Determine the (X, Y) coordinate at the center of the cell enclosing the given text.  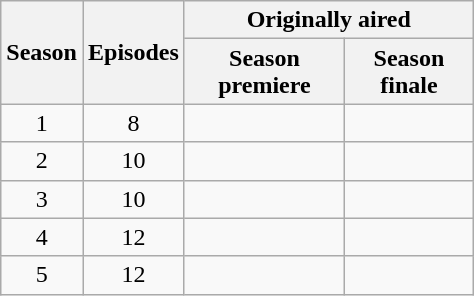
3 (42, 199)
Season (42, 52)
8 (133, 123)
4 (42, 237)
Season finale (410, 72)
Episodes (133, 52)
2 (42, 161)
1 (42, 123)
Originally aired (328, 20)
5 (42, 275)
Season premiere (264, 72)
